Find where the given text appears and provide that cell's center as [X, Y] coordinate. 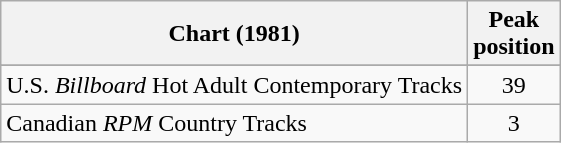
Peakposition [514, 34]
Chart (1981) [234, 34]
39 [514, 85]
U.S. Billboard Hot Adult Contemporary Tracks [234, 85]
Canadian RPM Country Tracks [234, 123]
3 [514, 123]
